Detect which cell encompasses the target text, then output its [x, y] center coordinate. 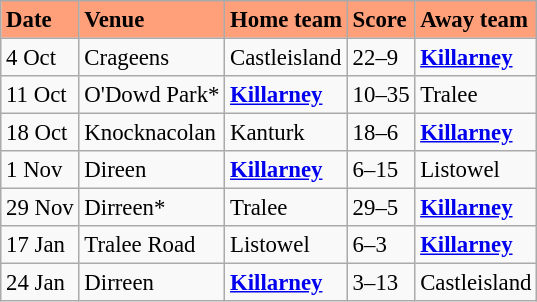
Dirreen [152, 282]
O'Dowd Park* [152, 94]
4 Oct [40, 57]
1 Nov [40, 170]
18–6 [381, 132]
Kanturk [286, 132]
Crageens [152, 57]
17 Jan [40, 245]
29 Nov [40, 207]
22–9 [381, 57]
29–5 [381, 207]
Tralee Road [152, 245]
6–3 [381, 245]
Date [40, 19]
Direen [152, 170]
10–35 [381, 94]
Away team [476, 19]
18 Oct [40, 132]
Dirreen* [152, 207]
Home team [286, 19]
24 Jan [40, 282]
Score [381, 19]
3–13 [381, 282]
11 Oct [40, 94]
6–15 [381, 170]
Knocknacolan [152, 132]
Venue [152, 19]
